Find where the given text appears and provide that cell's center as (X, Y) coordinate. 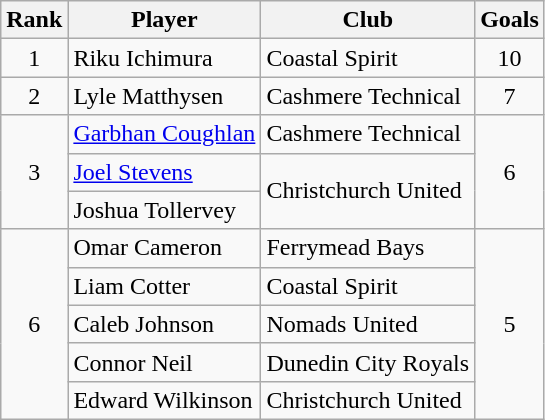
Edward Wilkinson (164, 400)
Rank (34, 20)
Dunedin City Royals (368, 362)
Joshua Tollervey (164, 210)
Ferrymead Bays (368, 248)
Connor Neil (164, 362)
Goals (510, 20)
Player (164, 20)
Caleb Johnson (164, 324)
Garbhan Coughlan (164, 134)
Omar Cameron (164, 248)
5 (510, 324)
7 (510, 96)
Riku Ichimura (164, 58)
3 (34, 172)
Liam Cotter (164, 286)
Lyle Matthysen (164, 96)
2 (34, 96)
Joel Stevens (164, 172)
1 (34, 58)
Club (368, 20)
10 (510, 58)
Nomads United (368, 324)
